Identify which cell holds the provided text, then report its (X, Y) central coordinate. 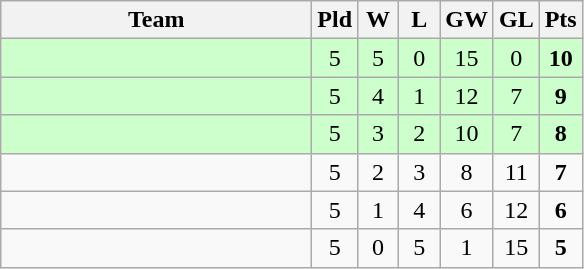
GW (467, 20)
9 (560, 96)
W (378, 20)
GL (516, 20)
L (420, 20)
11 (516, 172)
Team (156, 20)
Pts (560, 20)
Pld (335, 20)
